For the text-containing cell, return its midpoint in (X, Y) coordinate format. 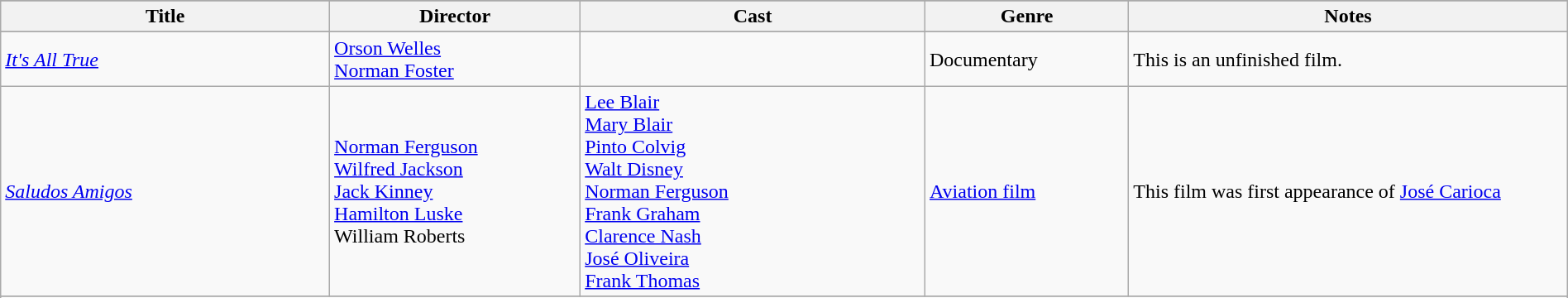
It's All True (165, 60)
Lee BlairMary BlairPinto ColvigWalt DisneyNorman FergusonFrank GrahamClarence NashJosé OliveiraFrank Thomas (753, 191)
Saludos Amigos (165, 191)
Cast (753, 17)
Aviation film (1026, 191)
This is an unfinished film. (1348, 60)
Orson WellesNorman Foster (455, 60)
Director (455, 17)
Genre (1026, 17)
Documentary (1026, 60)
Title (165, 17)
This film was first appearance of José Carioca (1348, 191)
Norman FergusonWilfred JacksonJack KinneyHamilton LuskeWilliam Roberts (455, 191)
Notes (1348, 17)
